Return (x, y) of the center of cell containing provided text 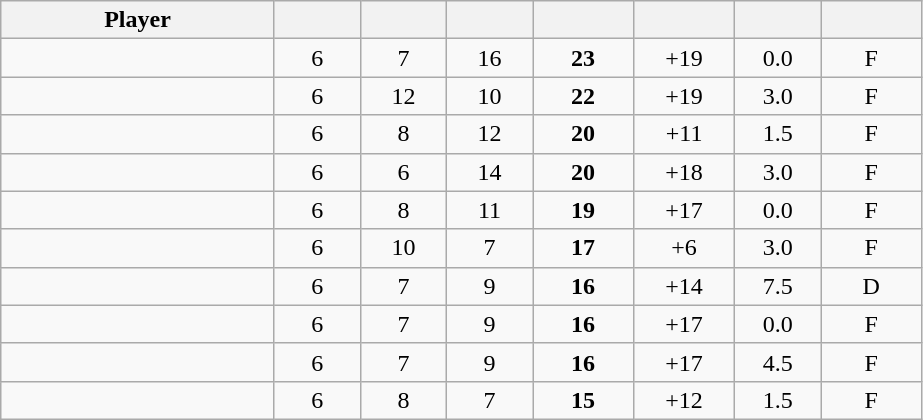
+12 (684, 400)
D (872, 286)
14 (489, 172)
19 (582, 210)
17 (582, 248)
+14 (684, 286)
15 (582, 400)
23 (582, 58)
7.5 (778, 286)
+18 (684, 172)
+6 (684, 248)
22 (582, 96)
11 (489, 210)
4.5 (778, 362)
+11 (684, 134)
Player (138, 20)
